Determine the (x, y) coordinate at the center of the cell enclosing the given text.  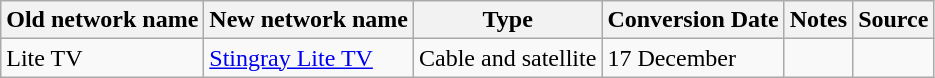
Source (894, 20)
Notes (818, 20)
New network name (309, 20)
Lite TV (102, 58)
Old network name (102, 20)
Stingray Lite TV (309, 58)
Conversion Date (693, 20)
Cable and satellite (508, 58)
Type (508, 20)
17 December (693, 58)
